Locate the cell with the specified text and output its [x, y] center coordinate. 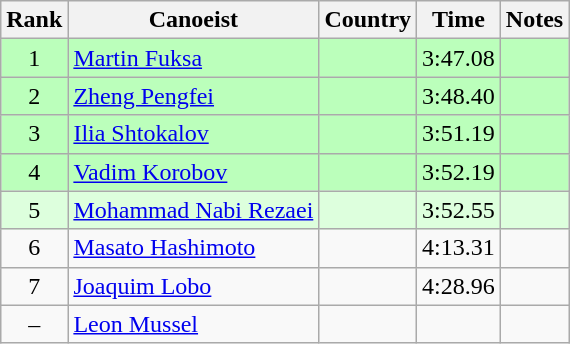
Rank [34, 20]
3:47.08 [459, 58]
Masato Hashimoto [194, 248]
1 [34, 58]
3:52.19 [459, 172]
Time [459, 20]
Canoeist [194, 20]
3:51.19 [459, 134]
Notes [534, 20]
3 [34, 134]
2 [34, 96]
Ilia Shtokalov [194, 134]
4:28.96 [459, 286]
Martin Fuksa [194, 58]
4:13.31 [459, 248]
Vadim Korobov [194, 172]
4 [34, 172]
Joaquim Lobo [194, 286]
Leon Mussel [194, 324]
7 [34, 286]
5 [34, 210]
6 [34, 248]
Mohammad Nabi Rezaei [194, 210]
– [34, 324]
3:52.55 [459, 210]
Zheng Pengfei [194, 96]
Country [368, 20]
3:48.40 [459, 96]
